Extract the [X, Y] coordinate from the center of the cell holding the provided text.  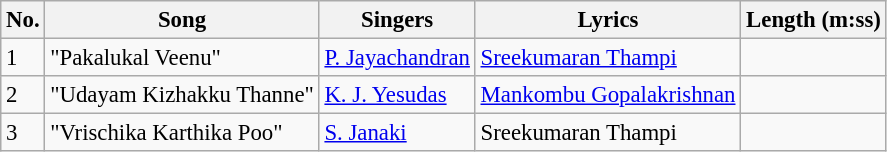
K. J. Yesudas [397, 95]
2 [23, 95]
3 [23, 133]
1 [23, 58]
P. Jayachandran [397, 58]
Length (m:ss) [814, 20]
S. Janaki [397, 133]
"Vrischika Karthika Poo" [182, 133]
No. [23, 20]
"Udayam Kizhakku Thanne" [182, 95]
Lyrics [608, 20]
Singers [397, 20]
Song [182, 20]
Mankombu Gopalakrishnan [608, 95]
"Pakalukal Veenu" [182, 58]
